Identify which cell holds the provided text, then report its (X, Y) central coordinate. 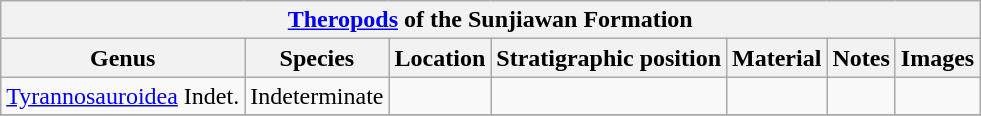
Species (317, 58)
Material (777, 58)
Genus (123, 58)
Notes (861, 58)
Location (440, 58)
Indeterminate (317, 96)
Theropods of the Sunjiawan Formation (490, 20)
Images (937, 58)
Stratigraphic position (609, 58)
Tyrannosauroidea Indet. (123, 96)
